Locate the cell with the specified text and output its (X, Y) center coordinate. 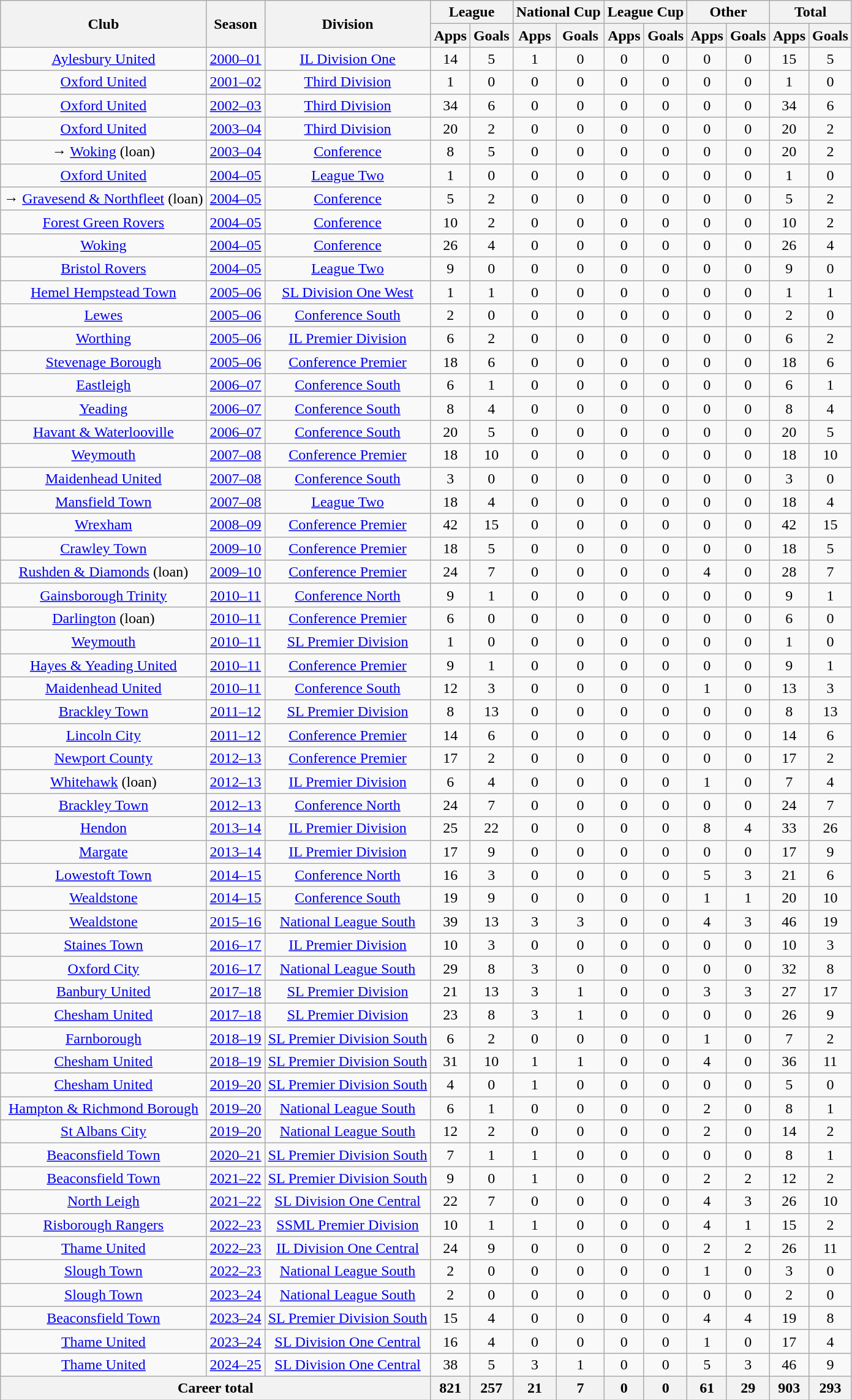
Gainsborough Trinity (104, 595)
Club (104, 24)
Bristol Rovers (104, 268)
903 (789, 1388)
SSML Premier Division (348, 1225)
Darlington (loan) (104, 618)
Forest Green Rovers (104, 222)
39 (450, 921)
Career total (216, 1388)
2002–03 (235, 105)
Whitehawk (loan) (104, 782)
2008–09 (235, 525)
Risborough Rangers (104, 1225)
Season (235, 24)
Total (810, 12)
Lowestoft Town (104, 875)
2024–25 (235, 1364)
Division (348, 24)
Eastleigh (104, 385)
Yeading (104, 409)
257 (491, 1388)
32 (789, 968)
36 (789, 1062)
38 (450, 1364)
North Leigh (104, 1201)
Lewes (104, 316)
Worthing (104, 339)
Mansfield Town (104, 502)
61 (707, 1388)
821 (450, 1388)
2000–01 (235, 59)
2020–21 (235, 1155)
League Cup (646, 12)
2015–16 (235, 921)
Hemel Hempstead Town (104, 292)
23 (450, 1015)
IL Division One Central (348, 1248)
→ Woking (loan) (104, 152)
25 (450, 828)
31 (450, 1062)
Newport County (104, 759)
Hampton & Richmond Borough (104, 1108)
Havant & Waterlooville (104, 432)
27 (789, 991)
St Albans City (104, 1132)
Hendon (104, 828)
33 (789, 828)
SL Division One West (348, 292)
Aylesbury United (104, 59)
Farnborough (104, 1039)
Banbury United (104, 991)
Wrexham (104, 525)
Lincoln City (104, 735)
→ Gravesend & Northfleet (loan) (104, 199)
28 (789, 572)
National Cup (559, 12)
Oxford City (104, 968)
Stevenage Borough (104, 362)
293 (831, 1388)
Other (728, 12)
Woking (104, 245)
Margate (104, 852)
2001–02 (235, 82)
Rushden & Diamonds (loan) (104, 572)
IL Division One (348, 59)
Crawley Town (104, 548)
Hayes & Yeading United (104, 665)
Staines Town (104, 945)
League (472, 12)
